Provide the [X, Y] coordinate of the cell's center where the given text is located.  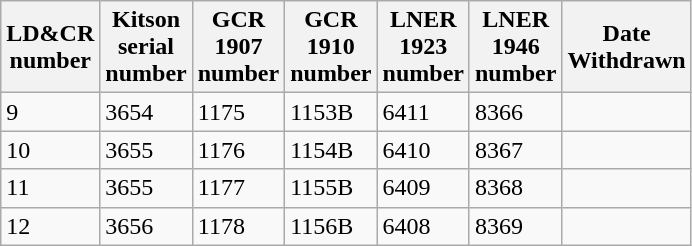
Kitsonserialnumber [146, 47]
6408 [423, 226]
1153B [331, 112]
1175 [238, 112]
8368 [515, 188]
LNER1923number [423, 47]
LD&CRnumber [50, 47]
8366 [515, 112]
8367 [515, 150]
1177 [238, 188]
6409 [423, 188]
6411 [423, 112]
GCR1907number [238, 47]
DateWithdrawn [626, 47]
1154B [331, 150]
12 [50, 226]
1178 [238, 226]
3654 [146, 112]
GCR1910number [331, 47]
11 [50, 188]
3656 [146, 226]
8369 [515, 226]
1155B [331, 188]
10 [50, 150]
1156B [331, 226]
9 [50, 112]
6410 [423, 150]
1176 [238, 150]
LNER1946number [515, 47]
